Identify which cell holds the provided text, then report its [X, Y] central coordinate. 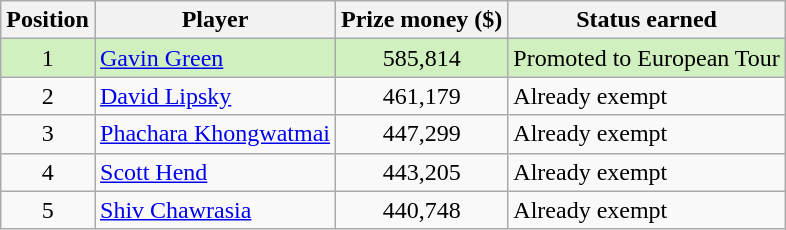
4 [48, 172]
Status earned [647, 20]
Gavin Green [214, 58]
585,814 [421, 58]
447,299 [421, 134]
Phachara Khongwatmai [214, 134]
3 [48, 134]
1 [48, 58]
2 [48, 96]
Position [48, 20]
461,179 [421, 96]
Shiv Chawrasia [214, 210]
Promoted to European Tour [647, 58]
Prize money ($) [421, 20]
440,748 [421, 210]
David Lipsky [214, 96]
Scott Hend [214, 172]
5 [48, 210]
Player [214, 20]
443,205 [421, 172]
